Determine the [X, Y] coordinate at the center of the cell enclosing the given text.  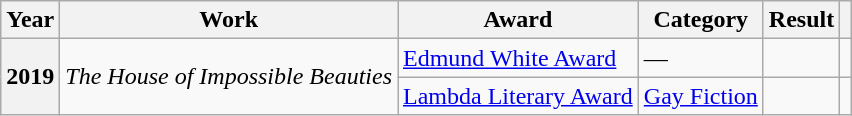
Year [30, 20]
Category [700, 20]
Work [229, 20]
Gay Fiction [700, 96]
Award [518, 20]
Lambda Literary Award [518, 96]
The House of Impossible Beauties [229, 77]
Result [801, 20]
Edmund White Award [518, 58]
2019 [30, 77]
— [700, 58]
